Search for the cell housing the specified text and yield its (X, Y) center coordinate. 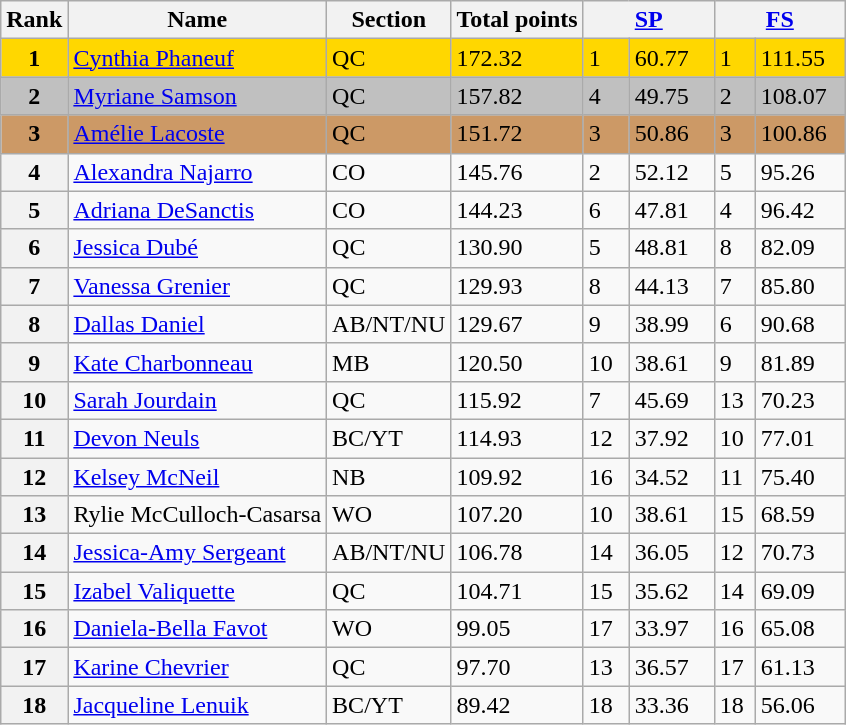
99.05 (517, 629)
33.97 (672, 629)
Daniela-Bella Favot (198, 629)
52.12 (672, 172)
89.42 (517, 705)
Rank (34, 20)
60.77 (672, 58)
MB (389, 362)
68.59 (800, 515)
130.90 (517, 248)
Name (198, 20)
FS (780, 20)
111.55 (800, 58)
Rylie McCulloch-Casarsa (198, 515)
44.13 (672, 286)
38.99 (672, 324)
36.57 (672, 667)
151.72 (517, 134)
Devon Neuls (198, 438)
Jessica-Amy Sergeant (198, 553)
45.69 (672, 400)
172.32 (517, 58)
35.62 (672, 591)
Dallas Daniel (198, 324)
104.71 (517, 591)
Amélie Lacoste (198, 134)
Section (389, 20)
75.40 (800, 477)
145.76 (517, 172)
82.09 (800, 248)
NB (389, 477)
129.67 (517, 324)
33.36 (672, 705)
85.80 (800, 286)
Myriane Samson (198, 96)
SP (648, 20)
100.86 (800, 134)
95.26 (800, 172)
50.86 (672, 134)
37.92 (672, 438)
Total points (517, 20)
Kelsey McNeil (198, 477)
144.23 (517, 210)
34.52 (672, 477)
97.70 (517, 667)
Jacqueline Lenuik (198, 705)
Izabel Valiquette (198, 591)
Adriana DeSanctis (198, 210)
96.42 (800, 210)
69.09 (800, 591)
70.73 (800, 553)
Karine Chevrier (198, 667)
Cynthia Phaneuf (198, 58)
Kate Charbonneau (198, 362)
129.93 (517, 286)
61.13 (800, 667)
108.07 (800, 96)
Alexandra Najarro (198, 172)
70.23 (800, 400)
49.75 (672, 96)
90.68 (800, 324)
Vanessa Grenier (198, 286)
Sarah Jourdain (198, 400)
114.93 (517, 438)
77.01 (800, 438)
157.82 (517, 96)
47.81 (672, 210)
48.81 (672, 248)
56.06 (800, 705)
109.92 (517, 477)
Jessica Dubé (198, 248)
81.89 (800, 362)
36.05 (672, 553)
65.08 (800, 629)
120.50 (517, 362)
107.20 (517, 515)
106.78 (517, 553)
115.92 (517, 400)
